Search for the cell housing the specified text and yield its (x, y) center coordinate. 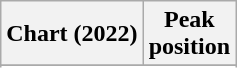
Chart (2022) (72, 34)
Peak position (189, 34)
